Return (x, y) of the center of cell containing provided text 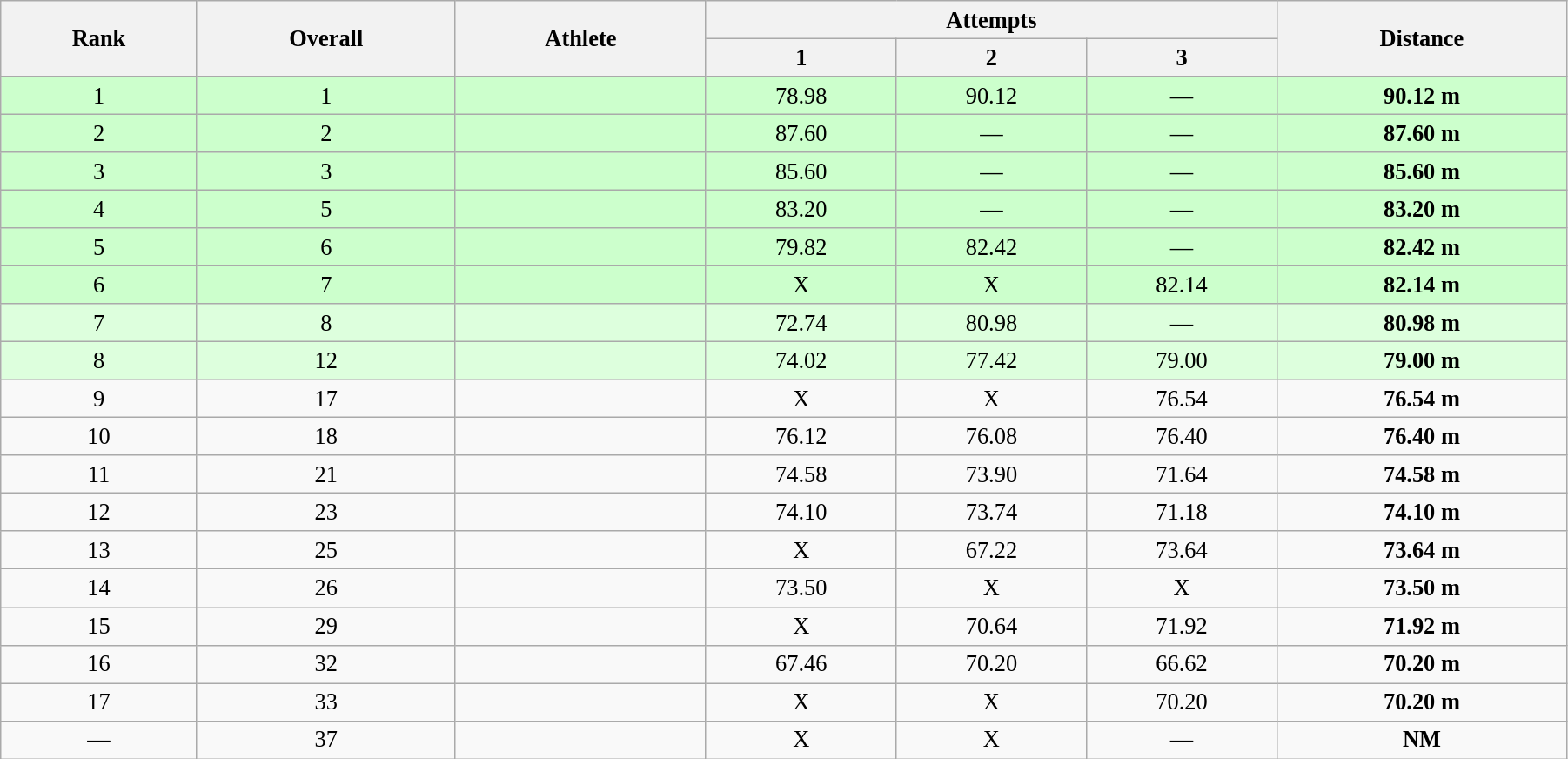
73.64 (1182, 550)
87.60 m (1422, 133)
80.98 (992, 323)
25 (325, 550)
23 (325, 512)
78.98 (801, 95)
72.74 (801, 323)
26 (325, 588)
Athlete (580, 38)
76.54 (1182, 399)
Attempts (991, 19)
4 (99, 209)
85.60 m (1422, 171)
15 (99, 626)
74.58 m (1422, 474)
37 (325, 740)
73.74 (992, 512)
71.18 (1182, 512)
77.42 (992, 360)
74.02 (801, 360)
67.22 (992, 550)
74.58 (801, 474)
79.00 (1182, 360)
10 (99, 436)
82.14 (1182, 285)
74.10 (801, 512)
71.64 (1182, 474)
21 (325, 474)
76.08 (992, 436)
83.20 m (1422, 209)
29 (325, 626)
90.12 m (1422, 95)
18 (325, 436)
66.62 (1182, 664)
82.14 m (1422, 285)
13 (99, 550)
79.82 (801, 247)
73.64 m (1422, 550)
16 (99, 664)
9 (99, 399)
85.60 (801, 171)
76.40 (1182, 436)
76.12 (801, 436)
82.42 m (1422, 247)
82.42 (992, 247)
83.20 (801, 209)
11 (99, 474)
NM (1422, 740)
73.90 (992, 474)
71.92 (1182, 626)
71.92 m (1422, 626)
73.50 m (1422, 588)
33 (325, 702)
70.64 (992, 626)
32 (325, 664)
90.12 (992, 95)
80.98 m (1422, 323)
76.40 m (1422, 436)
Overall (325, 38)
Distance (1422, 38)
14 (99, 588)
73.50 (801, 588)
Rank (99, 38)
67.46 (801, 664)
87.60 (801, 133)
79.00 m (1422, 360)
76.54 m (1422, 399)
74.10 m (1422, 512)
